Locate the cell with the specified text and output its [X, Y] center coordinate. 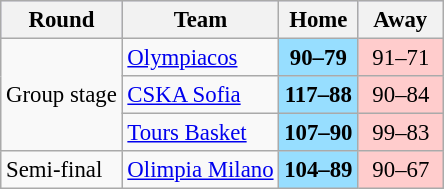
Olimpia Milano [200, 170]
Round [62, 20]
107–90 [318, 133]
Semi-final [62, 170]
CSKA Sofia [200, 95]
99–83 [401, 133]
90–84 [401, 95]
Away [401, 20]
Team [200, 20]
Home [318, 20]
Tours Basket [200, 133]
104–89 [318, 170]
91–71 [401, 58]
90–79 [318, 58]
117–88 [318, 95]
90–67 [401, 170]
Olympiacos [200, 58]
Group stage [62, 96]
